Output the [x, y] coordinate of the center of the cell containing the given text.  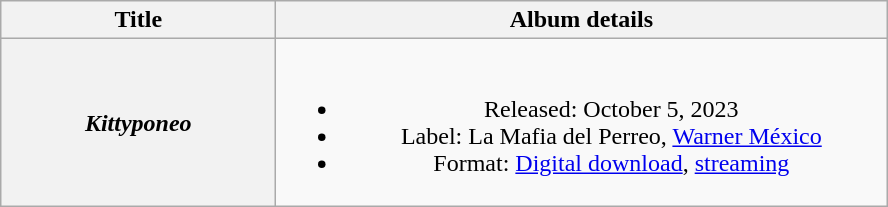
Title [138, 20]
Kittyponeo [138, 122]
Released: October 5, 2023Label: La Mafia del Perreo, Warner MéxicoFormat: Digital download, streaming [582, 122]
Album details [582, 20]
